Output the (x, y) coordinate of the center of the cell containing the given text.  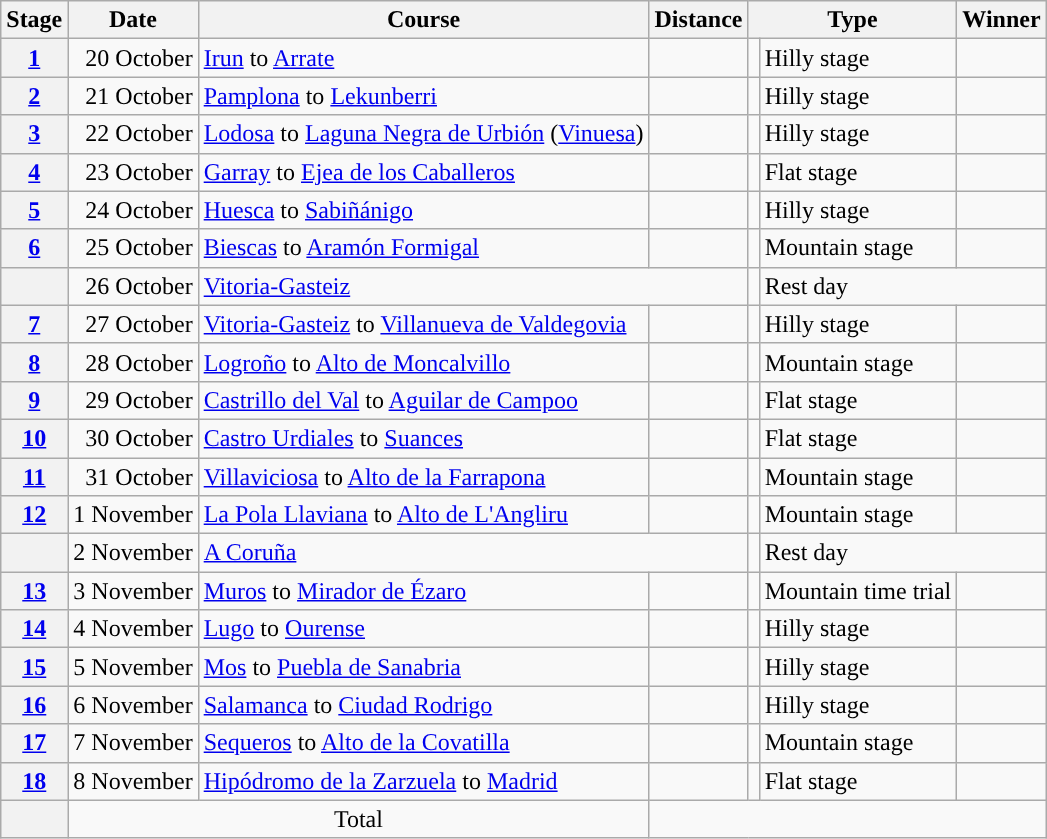
Type (852, 20)
Date (133, 20)
2 (34, 96)
7 November (133, 743)
Total (358, 819)
Pamplona to Lekunberri (424, 96)
28 October (133, 362)
12 (34, 515)
Irun to Arrate (424, 58)
Vitoria-Gasteiz to Villanueva de Valdegovia (424, 324)
9 (34, 400)
4 (34, 172)
Vitoria-Gasteiz (473, 286)
10 (34, 438)
7 (34, 324)
17 (34, 743)
3 (34, 134)
La Pola Llaviana to Alto de L'Angliru (424, 515)
Mos to Puebla de Sanabria (424, 667)
3 November (133, 591)
29 October (133, 400)
23 October (133, 172)
Stage (34, 20)
6 (34, 248)
8 (34, 362)
27 October (133, 324)
21 October (133, 96)
Mountain time trial (858, 591)
13 (34, 591)
Villaviciosa to Alto de la Farrapona (424, 477)
Huesca to Sabiñánigo (424, 210)
5 November (133, 667)
Course (424, 20)
Sequeros to Alto de la Covatilla (424, 743)
Salamanca to Ciudad Rodrigo (424, 705)
6 November (133, 705)
30 October (133, 438)
20 October (133, 58)
Castro Urdiales to Suances (424, 438)
2 November (133, 553)
Garray to Ejea de los Caballeros (424, 172)
A Coruña (473, 553)
Biescas to Aramón Formigal (424, 248)
22 October (133, 134)
31 October (133, 477)
Castrillo del Val to Aguilar de Campoo (424, 400)
8 November (133, 781)
4 November (133, 629)
Muros to Mirador de Ézaro (424, 591)
Logroño to Alto de Moncalvillo (424, 362)
11 (34, 477)
15 (34, 667)
Lodosa to Laguna Negra de Urbión (Vinuesa) (424, 134)
Hipódromo de la Zarzuela to Madrid (424, 781)
26 October (133, 286)
16 (34, 705)
25 October (133, 248)
1 (34, 58)
Lugo to Ourense (424, 629)
Winner (1002, 20)
24 October (133, 210)
14 (34, 629)
18 (34, 781)
Distance (698, 20)
1 November (133, 515)
5 (34, 210)
